Find where the given text appears and provide that cell's center as (X, Y) coordinate. 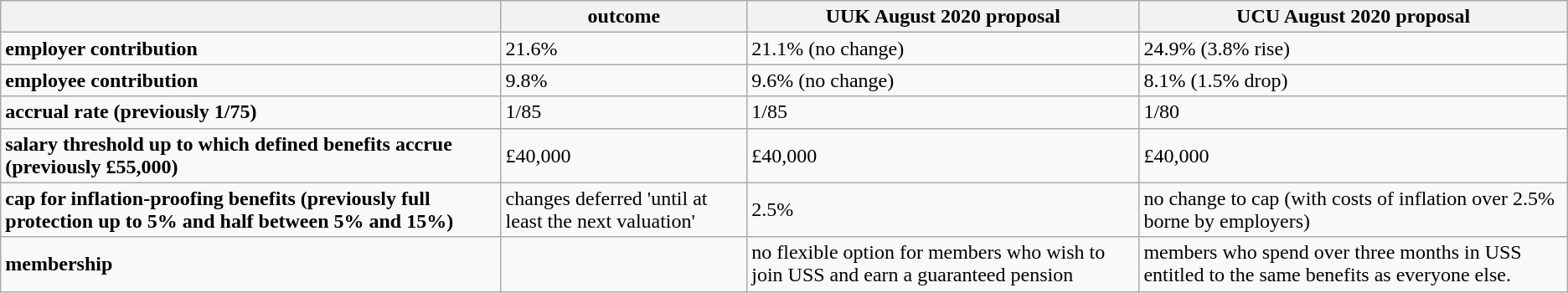
salary threshold up to which defined benefits accrue (previously £55,000) (251, 156)
9.8% (624, 80)
employee contribution (251, 80)
24.9% (3.8% rise) (1354, 49)
UUK August 2020 proposal (943, 17)
employer contribution (251, 49)
membership (251, 265)
no flexible option for members who wish to join USS and earn a guaranteed pension (943, 265)
1/80 (1354, 112)
accrual rate (previously 1/75) (251, 112)
members who spend over three months in USS entitled to the same benefits as everyone else. (1354, 265)
changes deferred 'until at least the next valuation' (624, 209)
9.6% (no change) (943, 80)
outcome (624, 17)
UCU August 2020 proposal (1354, 17)
21.6% (624, 49)
2.5% (943, 209)
no change to cap (with costs of inflation over 2.5% borne by employers) (1354, 209)
8.1% (1.5% drop) (1354, 80)
21.1% (no change) (943, 49)
cap for inflation-proofing benefits (previously full protection up to 5% and half between 5% and 15%) (251, 209)
